Determine the [x, y] coordinate at the center of the cell enclosing the given text.  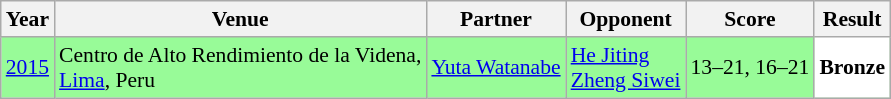
Centro de Alto Rendimiento de la Videna,Lima, Peru [240, 68]
2015 [28, 68]
He Jiting Zheng Siwei [626, 68]
Score [750, 19]
Result [852, 19]
Partner [496, 19]
Opponent [626, 19]
Year [28, 19]
Venue [240, 19]
Yuta Watanabe [496, 68]
Bronze [852, 68]
13–21, 16–21 [750, 68]
